Return [X, Y] of the center of cell containing provided text 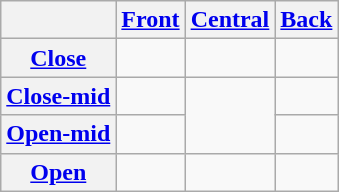
Open-mid [58, 134]
Central [230, 20]
Close-mid [58, 96]
Front [150, 20]
Open [58, 172]
Back [306, 20]
Close [58, 58]
